Capture the cell that displays the provided text and extract its (X, Y) central coordinate. 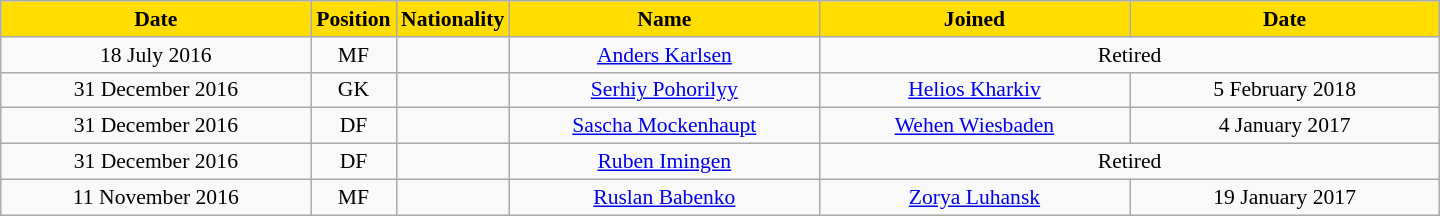
Serhiy Pohorilyy (664, 90)
GK (354, 90)
Sascha Mockenhaupt (664, 126)
Ruslan Babenko (664, 197)
Nationality (452, 19)
Position (354, 19)
19 January 2017 (1285, 197)
Joined (974, 19)
Name (664, 19)
Zorya Luhansk (974, 197)
18 July 2016 (156, 55)
Helios Kharkiv (974, 90)
Wehen Wiesbaden (974, 126)
Anders Karlsen (664, 55)
Ruben Imingen (664, 162)
11 November 2016 (156, 197)
5 February 2018 (1285, 90)
4 January 2017 (1285, 126)
